Identify which cell holds the provided text, then report its [X, Y] central coordinate. 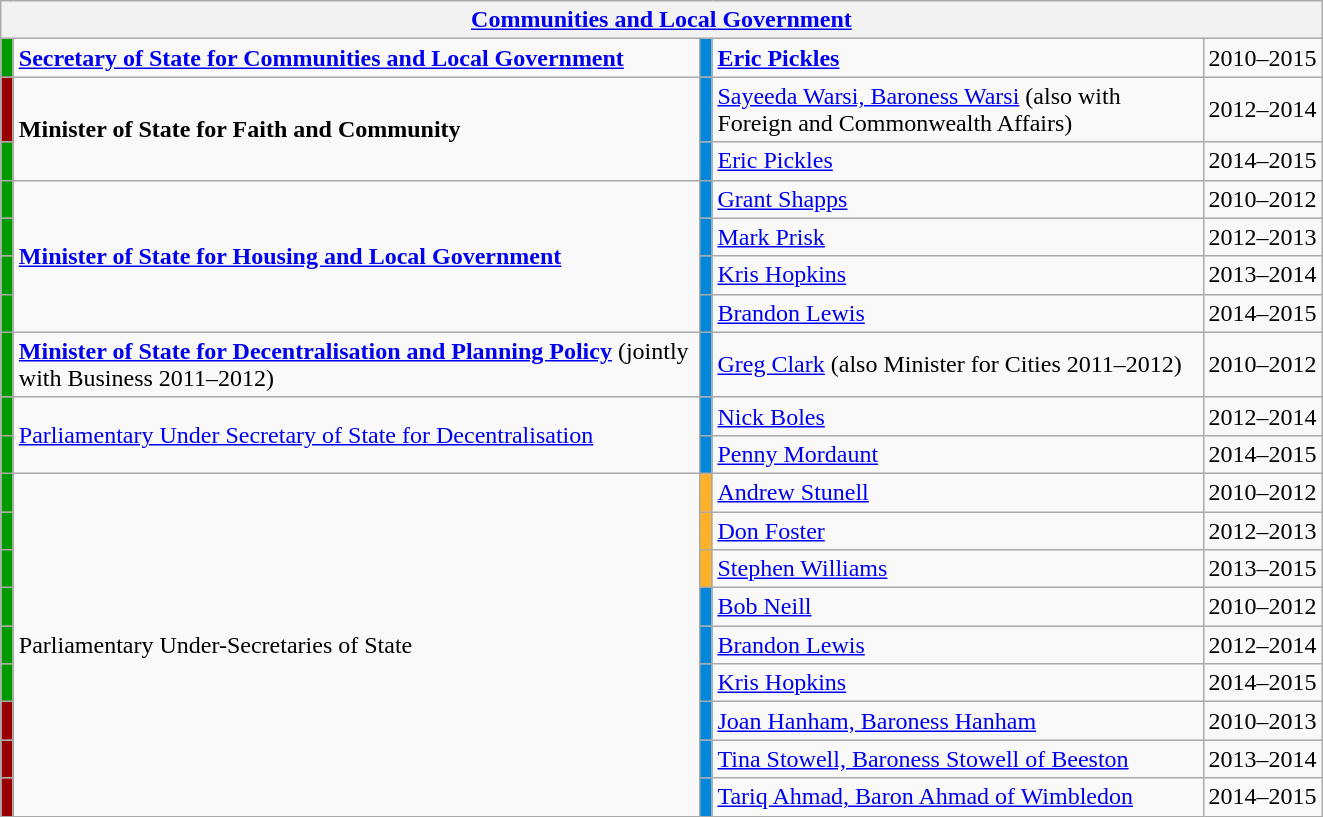
Don Foster [958, 531]
Tina Stowell, Baroness Stowell of Beeston [958, 759]
2010–2015 [1262, 58]
Minister of State for Housing and Local Government [356, 256]
Sayeeda Warsi, Baroness Warsi (also with Foreign and Commonwealth Affairs) [958, 110]
Communities and Local Government [662, 20]
Nick Boles [958, 416]
Greg Clark (also Minister for Cities 2011–2012) [958, 364]
2013–2015 [1262, 569]
Tariq Ahmad, Baron Ahmad of Wimbledon [958, 797]
Bob Neill [958, 607]
Parliamentary Under-Secretaries of State [356, 644]
Parliamentary Under Secretary of State for Decentralisation [356, 435]
2010–2013 [1262, 721]
Grant Shapps [958, 199]
Mark Prisk [958, 237]
Joan Hanham, Baroness Hanham [958, 721]
Stephen Williams [958, 569]
Andrew Stunell [958, 492]
Minister of State for Decentralisation and Planning Policy (jointly with Business 2011–2012) [356, 364]
Minister of State for Faith and Community [356, 128]
Penny Mordaunt [958, 454]
Secretary of State for Communities and Local Government [356, 58]
